Search for the cell housing the specified text and yield its (X, Y) center coordinate. 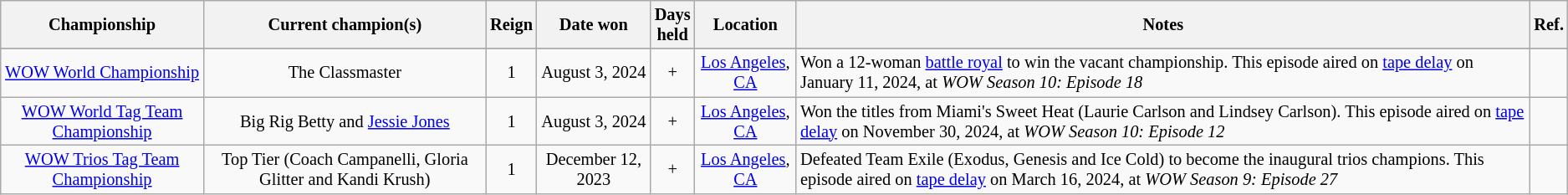
Date won (594, 24)
Big Rig Betty and Jessie Jones (345, 121)
WOW World Championship (102, 73)
Championship (102, 24)
Daysheld (672, 24)
Reign (512, 24)
December 12, 2023 (594, 169)
Location (746, 24)
WOW World Tag Team Championship (102, 121)
The Classmaster (345, 73)
WOW Trios Tag Team Championship (102, 169)
Ref. (1549, 24)
Current champion(s) (345, 24)
Won a 12-woman battle royal to win the vacant championship. This episode aired on tape delay on January 11, 2024, at WOW Season 10: Episode 18 (1162, 73)
Notes (1162, 24)
Top Tier (Coach Campanelli, Gloria Glitter and Kandi Krush) (345, 169)
